Determine the (X, Y) coordinate at the center of the cell enclosing the given text.  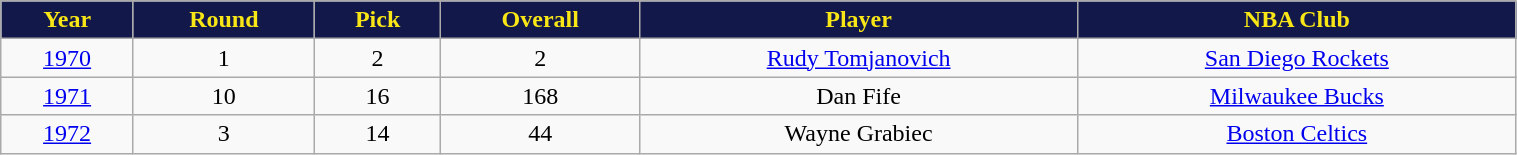
Pick (378, 20)
Dan Fife (859, 96)
16 (378, 96)
1 (224, 58)
1972 (68, 134)
NBA Club (1297, 20)
Year (68, 20)
Milwaukee Bucks (1297, 96)
14 (378, 134)
10 (224, 96)
Player (859, 20)
Round (224, 20)
3 (224, 134)
Boston Celtics (1297, 134)
Overall (540, 20)
44 (540, 134)
Rudy Tomjanovich (859, 58)
Wayne Grabiec (859, 134)
1971 (68, 96)
168 (540, 96)
1970 (68, 58)
San Diego Rockets (1297, 58)
